For the text-containing cell, return its midpoint in [X, Y] coordinate format. 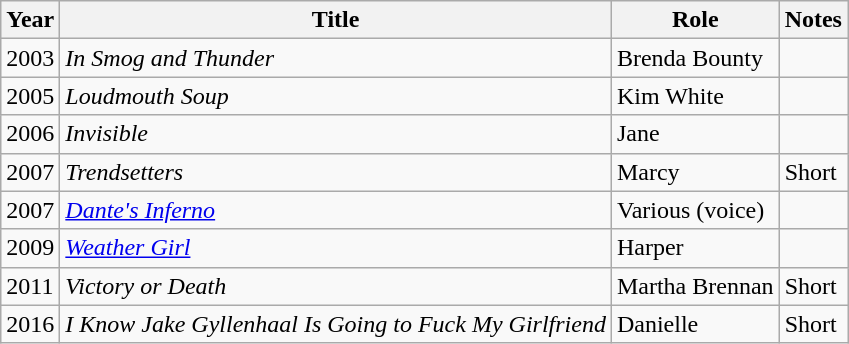
2011 [30, 286]
I Know Jake Gyllenhaal Is Going to Fuck My Girlfriend [336, 324]
Various (voice) [695, 210]
Martha Brennan [695, 286]
2005 [30, 96]
Marcy [695, 172]
In Smog and Thunder [336, 58]
2006 [30, 134]
Victory or Death [336, 286]
Harper [695, 248]
Year [30, 20]
Weather Girl [336, 248]
Brenda Bounty [695, 58]
Danielle [695, 324]
Jane [695, 134]
Notes [813, 20]
2003 [30, 58]
2016 [30, 324]
Role [695, 20]
Trendsetters [336, 172]
Dante's Inferno [336, 210]
Title [336, 20]
Invisible [336, 134]
2009 [30, 248]
Kim White [695, 96]
Loudmouth Soup [336, 96]
